Determine the [x, y] coordinate at the center of the cell enclosing the given text.  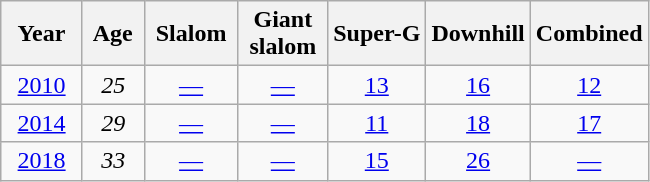
11 [377, 123]
29 [113, 123]
16 [478, 85]
Giant slalom [283, 34]
Year [42, 34]
Slalom [191, 34]
2010 [42, 85]
Age [113, 34]
17 [589, 123]
25 [113, 85]
13 [377, 85]
15 [377, 161]
12 [589, 85]
33 [113, 161]
2014 [42, 123]
2018 [42, 161]
18 [478, 123]
Downhill [478, 34]
Combined [589, 34]
26 [478, 161]
Super-G [377, 34]
